Search for the cell housing the specified text and yield its (X, Y) center coordinate. 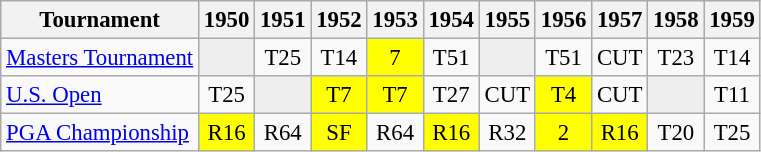
1958 (676, 20)
U.S. Open (100, 95)
T20 (676, 133)
1954 (451, 20)
T27 (451, 95)
7 (395, 58)
R32 (507, 133)
1957 (620, 20)
1956 (563, 20)
Tournament (100, 20)
2 (563, 133)
T11 (732, 95)
PGA Championship (100, 133)
T4 (563, 95)
1952 (339, 20)
1959 (732, 20)
1953 (395, 20)
1951 (283, 20)
1950 (227, 20)
1955 (507, 20)
T23 (676, 58)
SF (339, 133)
Masters Tournament (100, 58)
